Output the [x, y] coordinate of the center of the cell containing the given text.  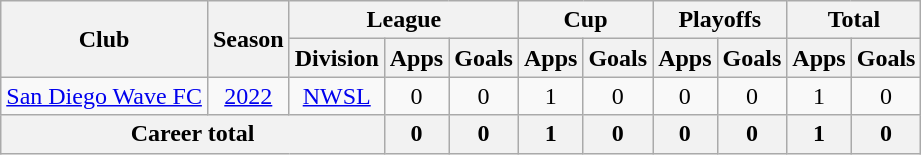
Season [248, 39]
NWSL [336, 96]
Total [854, 20]
Career total [193, 134]
Division [336, 58]
San Diego Wave FC [104, 96]
League [404, 20]
Playoffs [720, 20]
Cup [585, 20]
Club [104, 39]
2022 [248, 96]
